From the cell containing the given text, extract its center point as [x, y] coordinate. 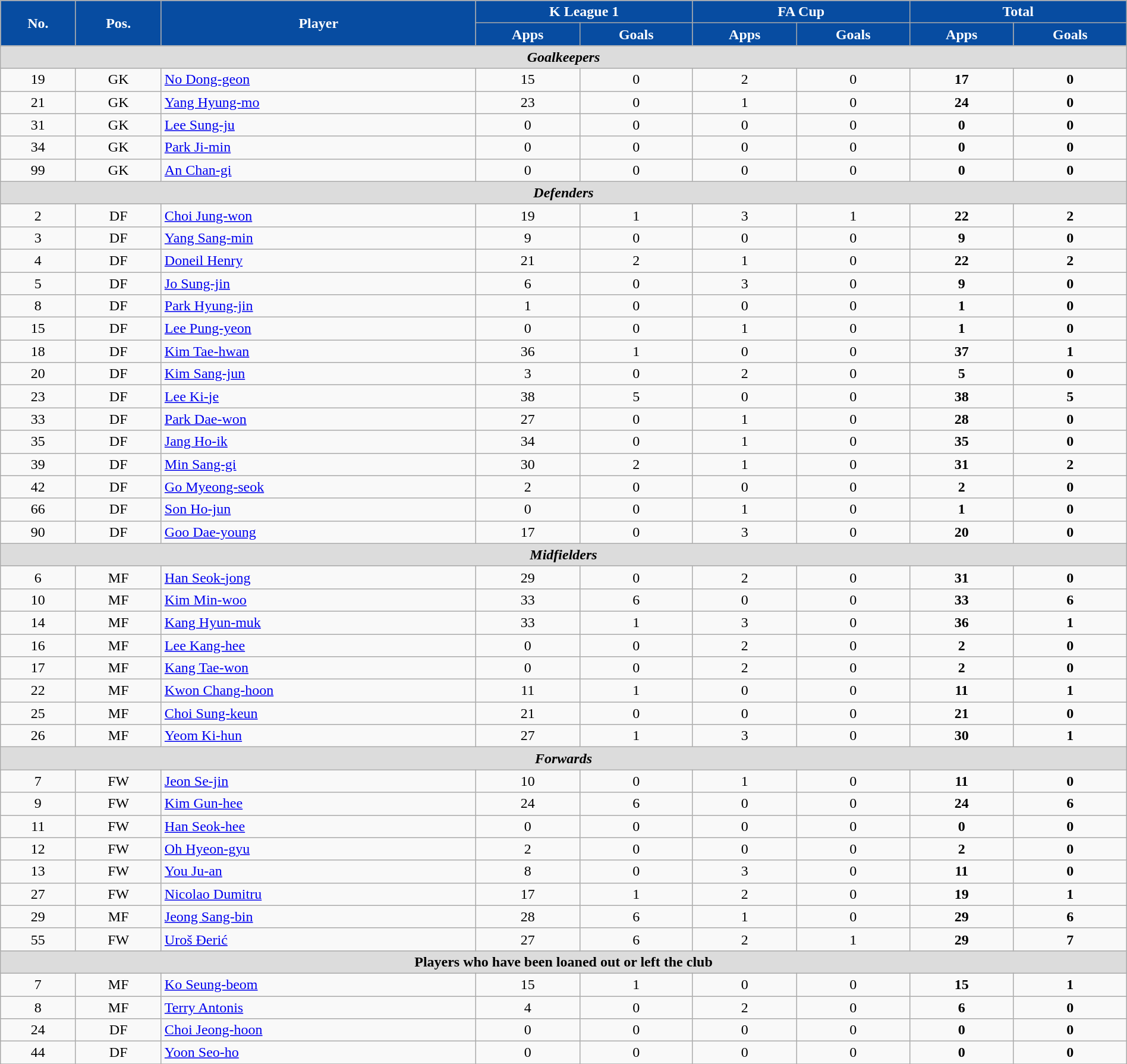
K League 1 [584, 12]
13 [38, 871]
Kim Tae-hwan [319, 351]
Yang Hyung-mo [319, 102]
Yang Sang-min [319, 238]
55 [38, 939]
Lee Ki-je [319, 396]
66 [38, 509]
Goo Dae-young [319, 532]
Forwards [563, 758]
Han Seok-hee [319, 826]
Park Ji-min [319, 147]
25 [38, 713]
Yoon Seo-ho [319, 1053]
Doneil Henry [319, 260]
12 [38, 849]
You Ju-an [319, 871]
Player [319, 23]
Kwon Chang-hoon [319, 691]
An Chan-gi [319, 170]
FA Cup [801, 12]
37 [962, 351]
Jang Ho-ik [319, 442]
39 [38, 464]
16 [38, 645]
Players who have been loaned out or left the club [563, 962]
Jeong Sang-bin [319, 917]
Go Myeong-seok [319, 487]
Choi Jung-won [319, 215]
Lee Pung-yeon [319, 329]
Park Hyung-jin [319, 306]
Terry Antonis [319, 1008]
Min Sang-gi [319, 464]
Nicolao Dumitru [319, 894]
99 [38, 170]
Kim Sang-jun [319, 374]
No Dong-geon [319, 80]
Uroš Đerić [319, 939]
Goalkeepers [563, 57]
Lee Kang-hee [319, 645]
No. [38, 23]
Choi Jeong-hoon [319, 1030]
Ko Seung-beom [319, 984]
Park Dae-won [319, 419]
Choi Sung-keun [319, 713]
Oh Hyeon-gyu [319, 849]
Yeom Ki-hun [319, 736]
Midfielders [563, 555]
Kang Tae-won [319, 668]
Pos. [118, 23]
Lee Sung-ju [319, 125]
Defenders [563, 193]
90 [38, 532]
Jeon Se-jin [319, 781]
44 [38, 1053]
Total [1018, 12]
Jo Sung-jin [319, 284]
14 [38, 622]
Kang Hyun-muk [319, 622]
18 [38, 351]
Kim Gun-hee [319, 804]
Son Ho-jun [319, 509]
Kim Min-woo [319, 600]
42 [38, 487]
26 [38, 736]
Han Seok-jong [319, 577]
